Locate the cell with the specified text and output its [x, y] center coordinate. 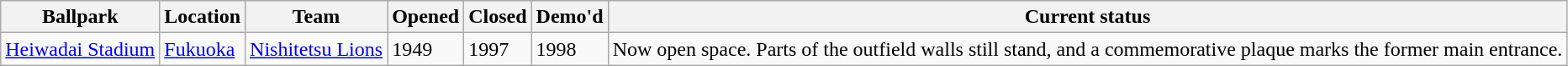
Heiwadai Stadium [81, 49]
Location [203, 17]
Nishitetsu Lions [316, 49]
Team [316, 17]
1998 [570, 49]
Opened [425, 17]
Ballpark [81, 17]
1949 [425, 49]
Current status [1088, 17]
Demo'd [570, 17]
Fukuoka [203, 49]
Now open space. Parts of the outfield walls still stand, and a commemorative plaque marks the former main entrance. [1088, 49]
1997 [498, 49]
Closed [498, 17]
